Extract the (x, y) coordinate from the center of the cell holding the provided text.  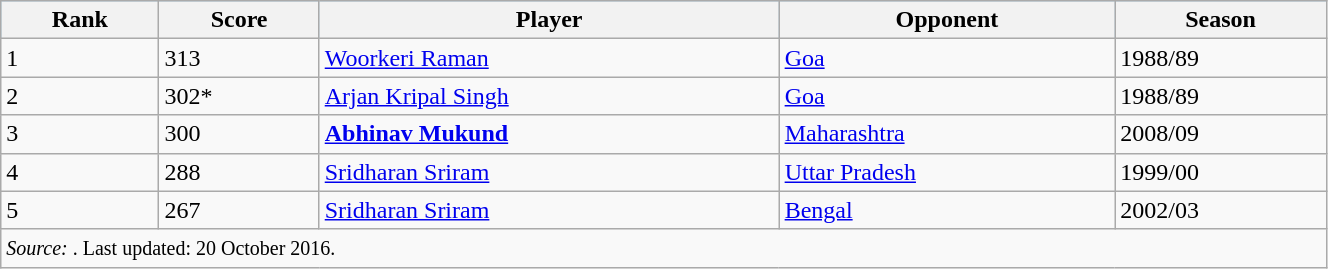
Score (239, 20)
267 (239, 210)
2 (80, 96)
2008/09 (1221, 134)
Arjan Kripal Singh (549, 96)
1 (80, 58)
313 (239, 58)
2002/03 (1221, 210)
1999/00 (1221, 172)
Abhinav Mukund (549, 134)
288 (239, 172)
Rank (80, 20)
Opponent (947, 20)
302* (239, 96)
300 (239, 134)
5 (80, 210)
Bengal (947, 210)
Woorkeri Raman (549, 58)
Uttar Pradesh (947, 172)
4 (80, 172)
Source: . Last updated: 20 October 2016. (664, 248)
Maharashtra (947, 134)
Season (1221, 20)
3 (80, 134)
Player (549, 20)
